Capture the cell that displays the provided text and extract its (x, y) central coordinate. 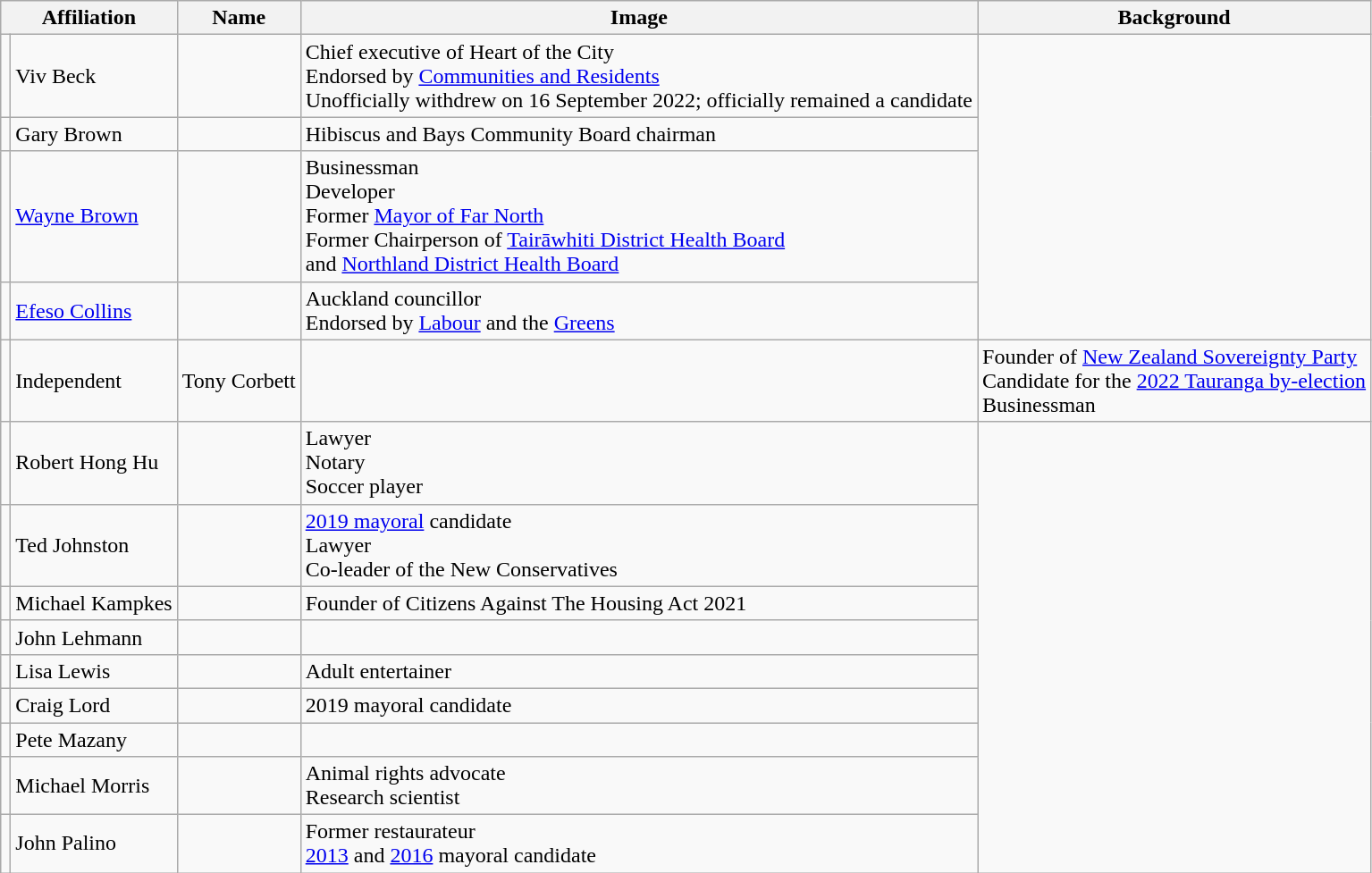
Background (1174, 18)
Tony Corbett (239, 381)
Michael Kampkes (94, 603)
Craig Lord (94, 705)
John Palino (94, 844)
Name (239, 18)
Adult entertainer (638, 671)
Viv Beck (94, 76)
Hibiscus and Bays Community Board chairman (638, 134)
Robert Hong Hu (94, 463)
BusinessmanDeveloperFormer Mayor of Far NorthFormer Chairperson of Tairāwhiti District Health Boardand Northland District Health Board (638, 216)
Founder of New Zealand Sovereignty PartyCandidate for the 2022 Tauranga by-electionBusinessman (1174, 381)
Efeso Collins (94, 311)
Ted Johnston (94, 545)
2019 mayoral candidate (638, 705)
John Lehmann (94, 637)
Former restaurateur2013 and 2016 mayoral candidate (638, 844)
Chief executive of Heart of the CityEndorsed by Communities and ResidentsUnofficially withdrew on 16 September 2022; officially remained a candidate (638, 76)
Animal rights advocateResearch scientist (638, 786)
Lisa Lewis (94, 671)
Founder of Citizens Against The Housing Act 2021 (638, 603)
Affiliation (89, 18)
Michael Morris (94, 786)
LawyerNotarySoccer player (638, 463)
Independent (94, 381)
Image (638, 18)
Pete Mazany (94, 739)
Gary Brown (94, 134)
Wayne Brown (94, 216)
2019 mayoral candidateLawyerCo-leader of the New Conservatives (638, 545)
Auckland councillorEndorsed by Labour and the Greens (638, 311)
